Detect which cell encompasses the target text, then output its (x, y) center coordinate. 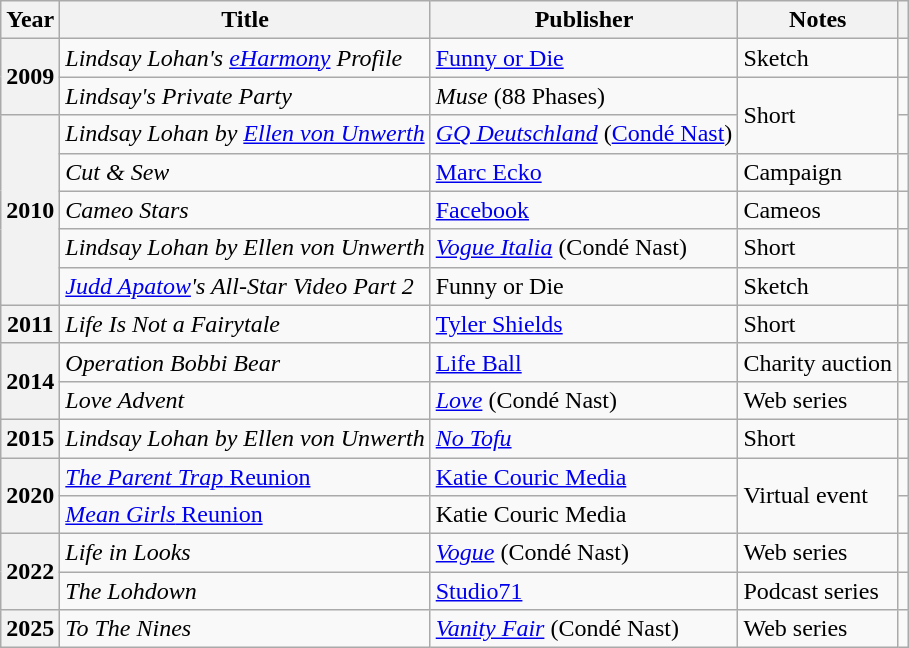
Muse (88 Phases) (584, 96)
Campaign (818, 172)
GQ Deutschland (Condé Nast) (584, 134)
Title (245, 20)
Tyler Shields (584, 324)
Lindsay Lohan's eHarmony Profile (245, 58)
The Parent Trap Reunion (245, 477)
2020 (30, 496)
Judd Apatow's All-Star Video Part 2 (245, 286)
2011 (30, 324)
Vogue Italia (Condé Nast) (584, 248)
Facebook (584, 210)
Vogue (Condé Nast) (584, 553)
Life in Looks (245, 553)
To The Nines (245, 629)
Life Ball (584, 362)
Cameo Stars (245, 210)
Love Advent (245, 400)
Podcast series (818, 591)
Operation Bobbi Bear (245, 362)
2015 (30, 438)
No Tofu (584, 438)
Studio71 (584, 591)
Year (30, 20)
Publisher (584, 20)
2014 (30, 381)
The Lohdown (245, 591)
2010 (30, 210)
2009 (30, 77)
Love (Condé Nast) (584, 400)
2025 (30, 629)
Lindsay's Private Party (245, 96)
Cut & Sew (245, 172)
Marc Ecko (584, 172)
2022 (30, 572)
Charity auction (818, 362)
Mean Girls Reunion (245, 515)
Cameos (818, 210)
Virtual event (818, 496)
Vanity Fair (Condé Nast) (584, 629)
Life Is Not a Fairytale (245, 324)
Notes (818, 20)
